From the cell containing the given text, extract its center point as [x, y] coordinate. 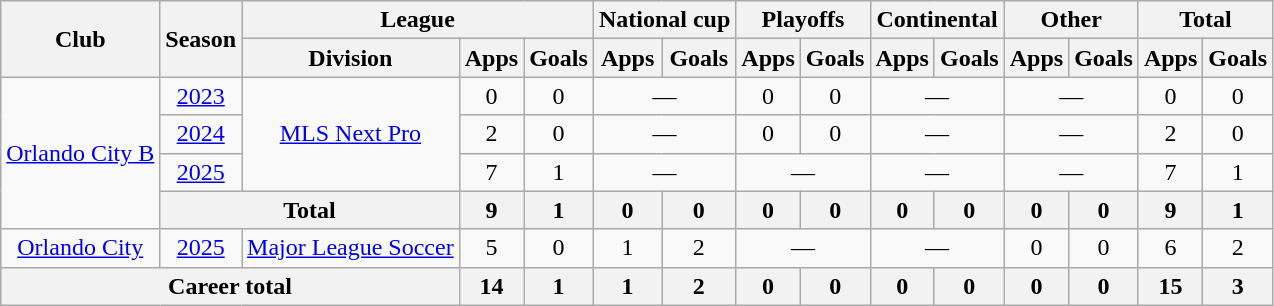
2023 [201, 96]
2024 [201, 134]
Continental [937, 20]
14 [491, 286]
Major League Soccer [351, 248]
Orlando City B [80, 153]
Other [1071, 20]
3 [1238, 286]
Playoffs [803, 20]
League [418, 20]
Season [201, 39]
Division [351, 58]
5 [491, 248]
6 [1170, 248]
Orlando City [80, 248]
15 [1170, 286]
Club [80, 39]
MLS Next Pro [351, 134]
National cup [664, 20]
Career total [230, 286]
